Return [x, y] of the center of cell containing provided text 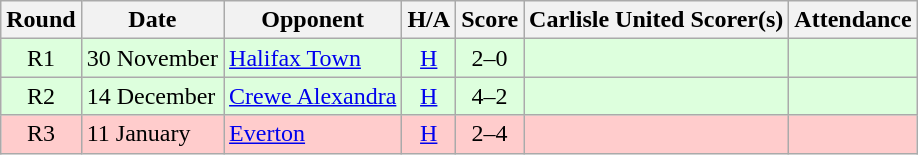
R2 [41, 96]
11 January [152, 134]
Score [490, 20]
2–0 [490, 58]
Carlisle United Scorer(s) [656, 20]
R1 [41, 58]
Crewe Alexandra [313, 96]
H/A [429, 20]
R3 [41, 134]
Halifax Town [313, 58]
Everton [313, 134]
30 November [152, 58]
Date [152, 20]
Opponent [313, 20]
2–4 [490, 134]
Attendance [853, 20]
Round [41, 20]
4–2 [490, 96]
14 December [152, 96]
